Determine the (X, Y) coordinate at the center of the cell enclosing the given text.  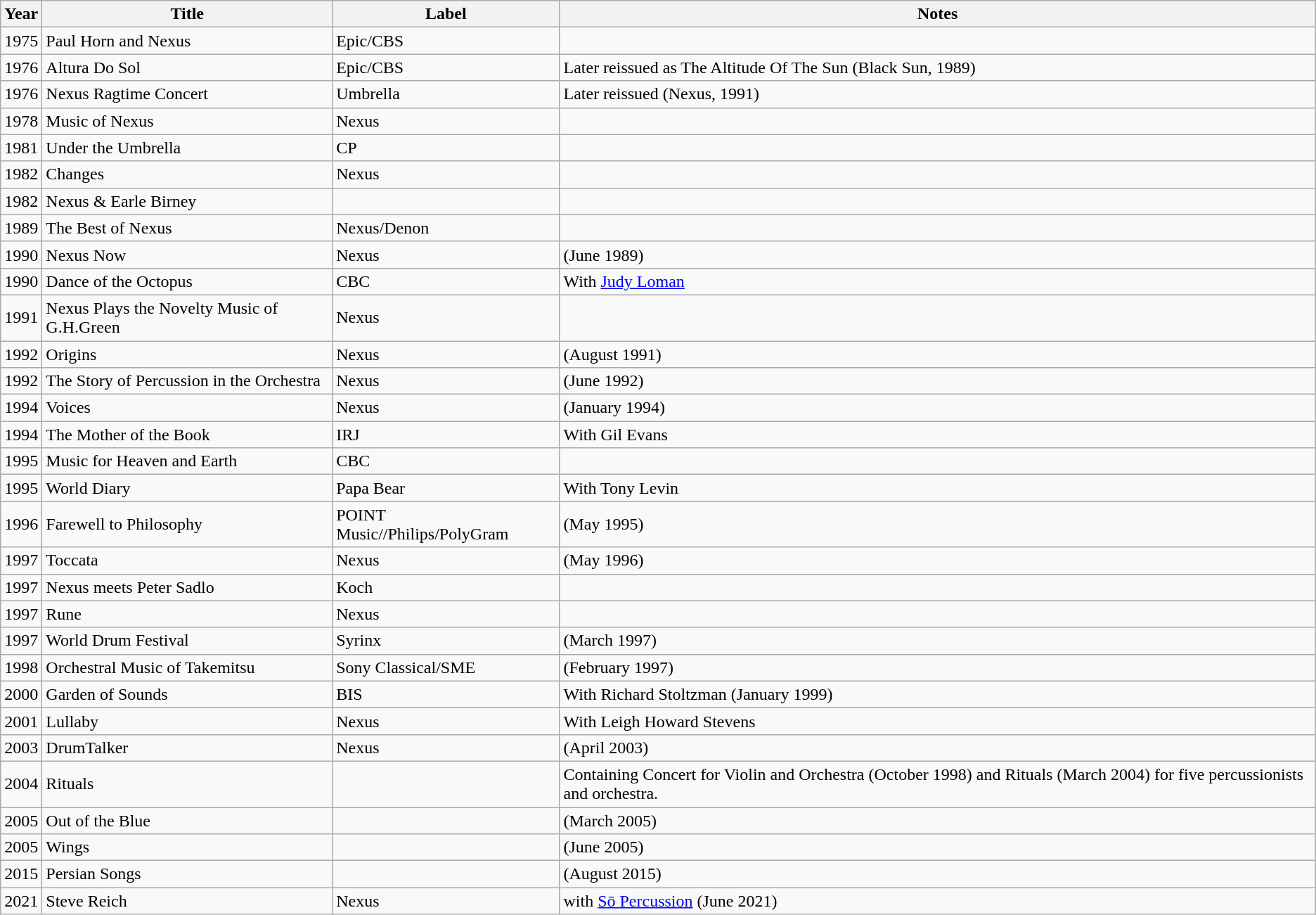
Nexus & Earle Birney (187, 201)
Persian Songs (187, 874)
The Best of Nexus (187, 228)
Wings (187, 847)
CP (446, 148)
Paul Horn and Nexus (187, 41)
1975 (21, 41)
(January 1994) (938, 408)
Farewell to Philosophy (187, 525)
(March 2005) (938, 821)
Label (446, 14)
Koch (446, 587)
Nexus Ragtime Concert (187, 94)
With Leigh Howard Stevens (938, 721)
(June 1992) (938, 381)
(April 2003) (938, 748)
DrumTalker (187, 748)
BIS (446, 694)
Papa Bear (446, 488)
Dance of the Octopus (187, 281)
with Sō Percussion (June 2021) (938, 901)
(August 2015) (938, 874)
1996 (21, 525)
Nexus/Denon (446, 228)
Containing Concert for Violin and Orchestra (October 1998) and Rituals (March 2004) for five percussionists and orchestra. (938, 783)
The Story of Percussion in the Orchestra (187, 381)
World Drum Festival (187, 641)
Changes (187, 174)
Later reissued as The Altitude Of The Sun (Black Sun, 1989) (938, 68)
Notes (938, 14)
Out of the Blue (187, 821)
Title (187, 14)
(May 1996) (938, 561)
1981 (21, 148)
2021 (21, 901)
The Mother of the Book (187, 435)
Under the Umbrella (187, 148)
1991 (21, 318)
Umbrella (446, 94)
POINT Music//Philips/PolyGram (446, 525)
2003 (21, 748)
Origins (187, 354)
(May 1995) (938, 525)
Nexus Now (187, 255)
(March 1997) (938, 641)
Rituals (187, 783)
With Judy Loman (938, 281)
2000 (21, 694)
IRJ (446, 435)
With Tony Levin (938, 488)
Nexus meets Peter Sadlo (187, 587)
(June 1989) (938, 255)
With Richard Stoltzman (January 1999) (938, 694)
2001 (21, 721)
Altura Do Sol (187, 68)
Syrinx (446, 641)
(August 1991) (938, 354)
2015 (21, 874)
Lullaby (187, 721)
With Gil Evans (938, 435)
World Diary (187, 488)
(February 1997) (938, 667)
1998 (21, 667)
Voices (187, 408)
(June 2005) (938, 847)
Toccata (187, 561)
Music of Nexus (187, 121)
Year (21, 14)
Rune (187, 614)
Later reissued (Nexus, 1991) (938, 94)
Steve Reich (187, 901)
Sony Classical/SME (446, 667)
1989 (21, 228)
Garden of Sounds (187, 694)
Orchestral Music of Takemitsu (187, 667)
Music for Heaven and Earth (187, 461)
2004 (21, 783)
1978 (21, 121)
Nexus Plays the Novelty Music of G.H.Green (187, 318)
